Identify which cell holds the provided text, then report its (X, Y) central coordinate. 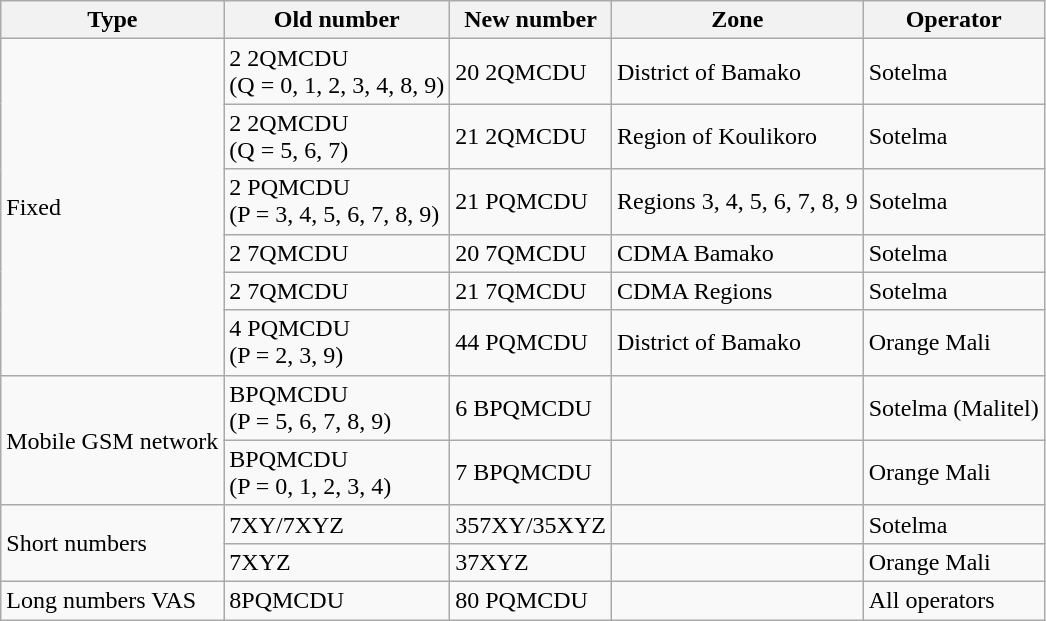
Fixed (112, 207)
All operators (954, 600)
37XYZ (531, 562)
Operator (954, 20)
2 PQMCDU(P = 3, 4, 5, 6, 7, 8, 9) (337, 202)
44 PQMCDU (531, 342)
4 PQMCDU(P = 2, 3, 9) (337, 342)
21 7QMCDU (531, 291)
BPQMCDU(P = 0, 1, 2, 3, 4) (337, 472)
7 BPQMCDU (531, 472)
BPQMCDU(P = 5, 6, 7, 8, 9) (337, 408)
Long numbers VAS (112, 600)
8PQMCDU (337, 600)
New number (531, 20)
357XY/35XYZ (531, 524)
Regions 3, 4, 5, 6, 7, 8, 9 (737, 202)
Region of Koulikoro (737, 136)
Old number (337, 20)
Type (112, 20)
2 2QMCDU(Q = 5, 6, 7) (337, 136)
Short numbers (112, 543)
CDMA Regions (737, 291)
80 PQMCDU (531, 600)
21 PQMCDU (531, 202)
20 2QMCDU (531, 72)
Mobile GSM network (112, 440)
Zone (737, 20)
21 2QMCDU (531, 136)
2 2QMCDU(Q = 0, 1, 2, 3, 4, 8, 9) (337, 72)
7XY/7XYZ (337, 524)
CDMA Bamako (737, 253)
20 7QMCDU (531, 253)
7XYZ (337, 562)
Sotelma (Malitel) (954, 408)
6 BPQMCDU (531, 408)
